From the cell containing the given text, extract its center point as [x, y] coordinate. 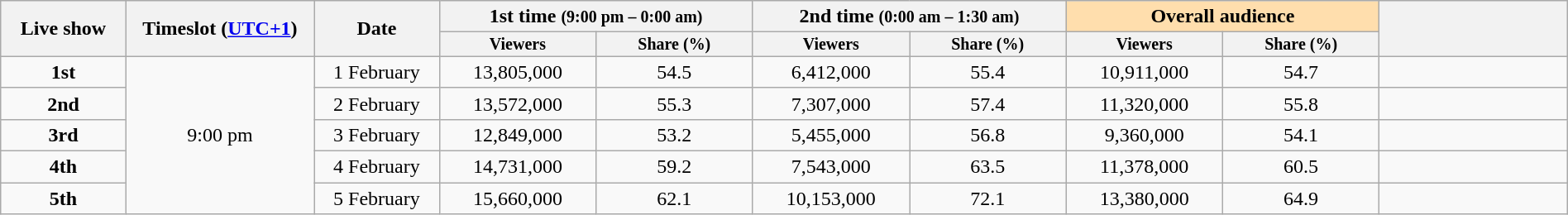
72.1 [987, 198]
2nd time (0:00 am – 1:30 am) [910, 17]
Overall audience [1222, 17]
56.8 [987, 135]
10,911,000 [1145, 72]
5,455,000 [830, 135]
57.4 [987, 103]
12,849,000 [518, 135]
55.8 [1300, 103]
10,153,000 [830, 198]
2nd [64, 103]
1 February [377, 72]
3 February [377, 135]
13,805,000 [518, 72]
3rd [64, 135]
53.2 [675, 135]
9:00 pm [220, 135]
2 February [377, 103]
4th [64, 166]
7,307,000 [830, 103]
Date [377, 29]
Live show [64, 29]
14,731,000 [518, 166]
54.7 [1300, 72]
13,380,000 [1145, 198]
55.3 [675, 103]
59.2 [675, 166]
11,320,000 [1145, 103]
1st [64, 72]
15,660,000 [518, 198]
Timeslot (UTC+1) [220, 29]
54.1 [1300, 135]
1st time (9:00 pm – 0:00 am) [595, 17]
64.9 [1300, 198]
6,412,000 [830, 72]
13,572,000 [518, 103]
63.5 [987, 166]
5 February [377, 198]
62.1 [675, 198]
4 February [377, 166]
55.4 [987, 72]
9,360,000 [1145, 135]
54.5 [675, 72]
7,543,000 [830, 166]
11,378,000 [1145, 166]
60.5 [1300, 166]
5th [64, 198]
